Identify which cell holds the provided text, then report its (X, Y) central coordinate. 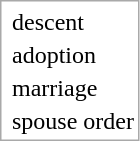
marriage (72, 89)
spouse order (72, 121)
descent (72, 23)
adoption (72, 55)
